Determine the (x, y) coordinate at the center of the cell enclosing the given text.  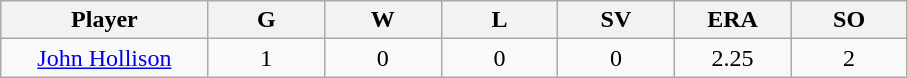
SV (616, 20)
2.25 (732, 58)
Player (104, 20)
2 (850, 58)
John Hollison (104, 58)
G (266, 20)
SO (850, 20)
1 (266, 58)
L (500, 20)
W (384, 20)
ERA (732, 20)
